For the text-containing cell, return its midpoint in (x, y) coordinate format. 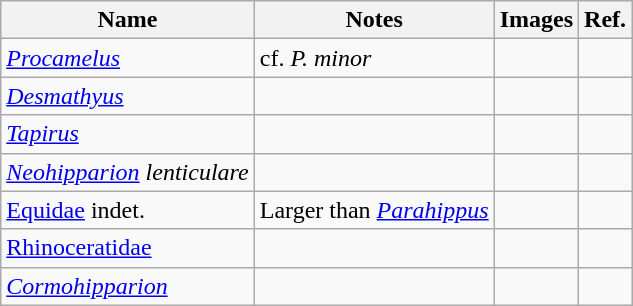
Procamelus (128, 58)
Equidae indet. (128, 210)
Ref. (606, 20)
Desmathyus (128, 96)
Rhinoceratidae (128, 248)
Name (128, 20)
cf. P. minor (374, 58)
Images (536, 20)
Tapirus (128, 134)
Neohipparion lenticulare (128, 172)
Cormohipparion (128, 286)
Larger than Parahippus (374, 210)
Notes (374, 20)
